For the text-containing cell, return its midpoint in (X, Y) coordinate format. 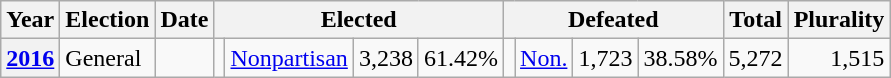
Date (184, 20)
Year (30, 20)
General (108, 58)
Non. (544, 58)
Plurality (839, 20)
38.58% (680, 58)
1,515 (839, 58)
Nonpartisan (289, 58)
Election (108, 20)
3,238 (386, 58)
Total (756, 20)
1,723 (606, 58)
Elected (359, 20)
5,272 (756, 58)
2016 (30, 58)
61.42% (460, 58)
Defeated (613, 20)
